Return the [x, y] coordinate for the center point of the cell that contains the specified text.  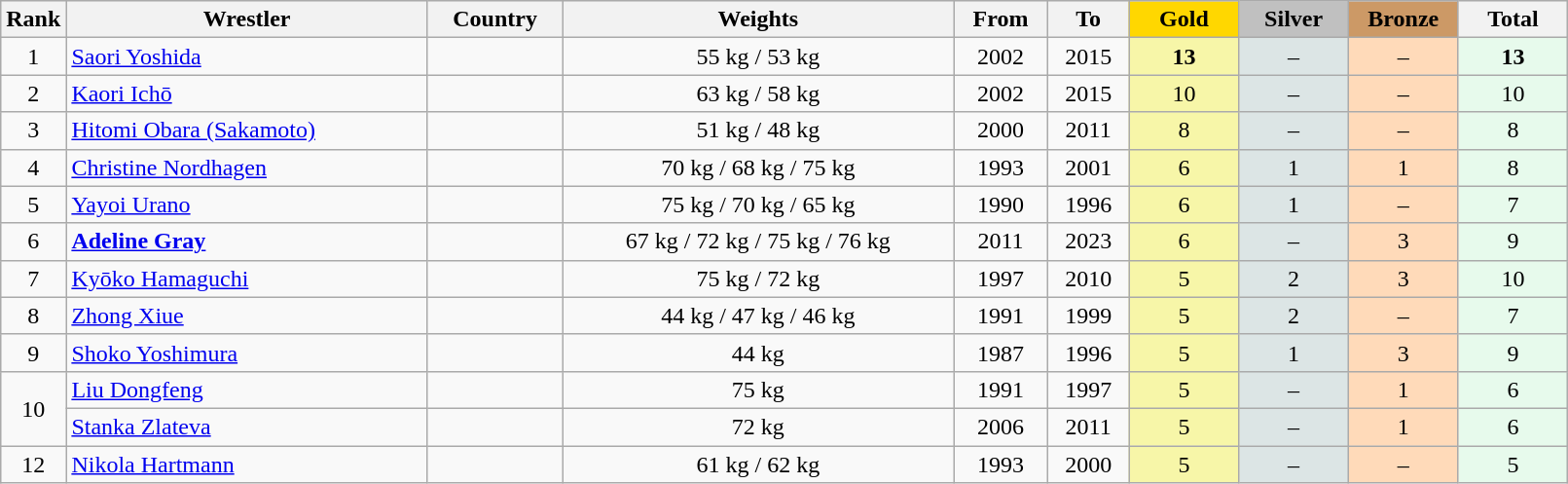
Liu Dongfeng [247, 390]
Silver [1295, 19]
51 kg / 48 kg [758, 130]
Shoko Yoshimura [247, 353]
Kyōko Hamaguchi [247, 279]
Wrestler [247, 19]
44 kg / 47 kg / 46 kg [758, 316]
2023 [1088, 242]
Adeline Gray [247, 242]
67 kg / 72 kg / 75 kg / 76 kg [758, 242]
1999 [1088, 316]
70 kg / 68 kg / 75 kg [758, 168]
2001 [1088, 168]
Rank [33, 19]
Stanka Zlateva [247, 427]
Country [494, 19]
Christine Nordhagen [247, 168]
75 kg [758, 390]
2006 [1001, 427]
Nikola Hartmann [247, 465]
To [1088, 19]
From [1001, 19]
55 kg / 53 kg [758, 56]
Yayoi Urano [247, 205]
72 kg [758, 427]
1990 [1001, 205]
Kaori Ichō [247, 93]
Weights [758, 19]
Gold [1184, 19]
63 kg / 58 kg [758, 93]
Zhong Xiue [247, 316]
44 kg [758, 353]
2010 [1088, 279]
Bronze [1404, 19]
75 kg / 72 kg [758, 279]
Saori Yoshida [247, 56]
4 [33, 168]
Hitomi Obara (Sakamoto) [247, 130]
Total [1513, 19]
61 kg / 62 kg [758, 465]
75 kg / 70 kg / 65 kg [758, 205]
1987 [1001, 353]
12 [33, 465]
